Extract the (x, y) coordinate from the center of the cell holding the provided text.  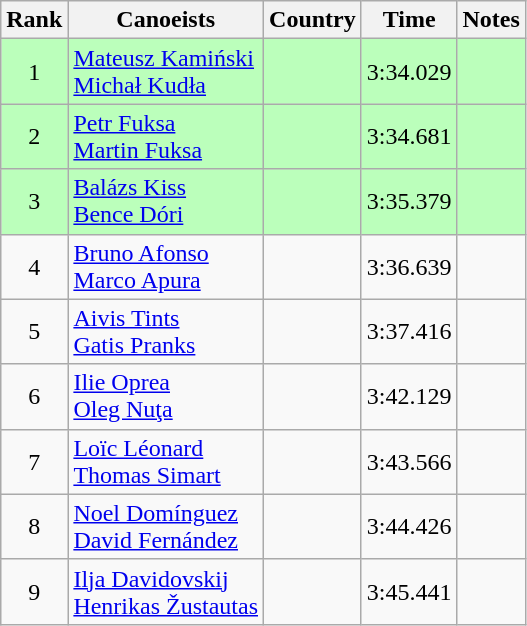
Loïc LéonardThomas Simart (166, 462)
Bruno AfonsoMarco Apura (166, 266)
Ilie OpreaOleg Nuţa (166, 396)
3:34.029 (409, 72)
8 (34, 526)
Noel DomínguezDavid Fernández (166, 526)
3:36.639 (409, 266)
4 (34, 266)
2 (34, 136)
Notes (491, 20)
Time (409, 20)
9 (34, 592)
Balázs KissBence Dóri (166, 202)
Aivis TintsGatis Pranks (166, 332)
3:45.441 (409, 592)
Rank (34, 20)
7 (34, 462)
Country (313, 20)
3:34.681 (409, 136)
6 (34, 396)
5 (34, 332)
3 (34, 202)
Petr FuksaMartin Fuksa (166, 136)
3:42.129 (409, 396)
3:44.426 (409, 526)
3:43.566 (409, 462)
1 (34, 72)
Mateusz KamińskiMichał Kudła (166, 72)
Ilja DavidovskijHenrikas Žustautas (166, 592)
3:37.416 (409, 332)
Canoeists (166, 20)
3:35.379 (409, 202)
